Locate the cell with the specified text and output its (X, Y) center coordinate. 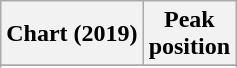
Peakposition (189, 34)
Chart (2019) (72, 34)
